Return the [X, Y] coordinate for the center point of the cell that contains the specified text.  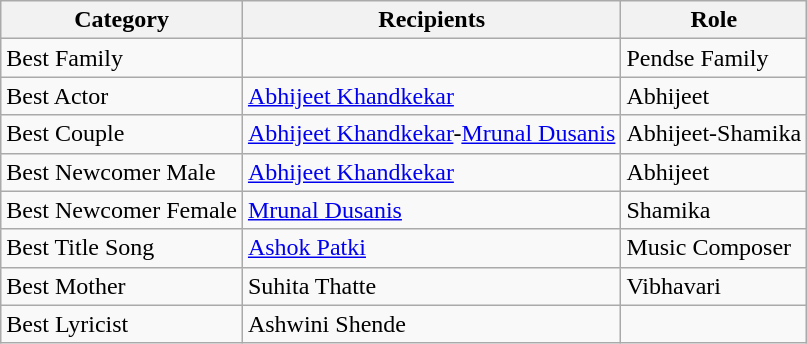
Suhita Thatte [431, 286]
Mrunal Dusanis [431, 210]
Best Newcomer Male [122, 172]
Best Mother [122, 286]
Abhijeet Khandkekar-Mrunal Dusanis [431, 134]
Ashwini Shende [431, 324]
Shamika [714, 210]
Recipients [431, 20]
Best Family [122, 58]
Music Composer [714, 248]
Category [122, 20]
Vibhavari [714, 286]
Role [714, 20]
Best Title Song [122, 248]
Pendse Family [714, 58]
Best Lyricist [122, 324]
Ashok Patki [431, 248]
Abhijeet-Shamika [714, 134]
Best Couple [122, 134]
Best Newcomer Female [122, 210]
Best Actor [122, 96]
